Scan for the cell matching the given text and deliver its [X, Y] coordinate at center. 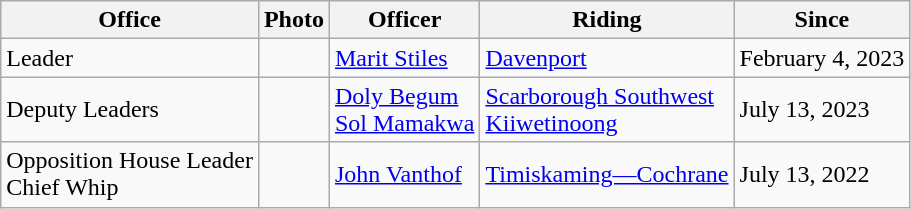
July 13, 2023 [822, 110]
July 13, 2022 [822, 174]
Scarborough SouthwestKiiwetinoong [607, 110]
Officer [404, 20]
Doly BegumSol Mamakwa [404, 110]
Since [822, 20]
February 4, 2023 [822, 58]
Marit Stiles [404, 58]
Office [130, 20]
Opposition House LeaderChief Whip [130, 174]
Photo [294, 20]
Leader [130, 58]
Davenport [607, 58]
Timiskaming—Cochrane [607, 174]
John Vanthof [404, 174]
Deputy Leaders [130, 110]
Riding [607, 20]
